Extract the (x, y) coordinate from the center of the cell holding the provided text.  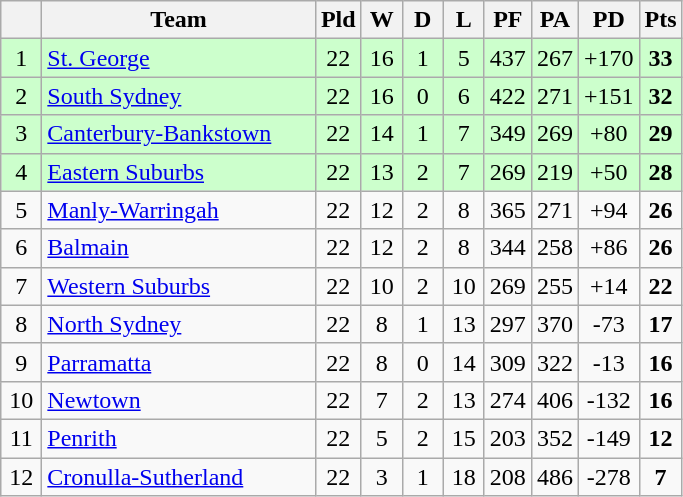
Parramatta (179, 362)
Eastern Suburbs (179, 172)
+151 (608, 96)
Cronulla-Sutherland (179, 477)
Newtown (179, 400)
-13 (608, 362)
33 (660, 58)
PD (608, 20)
29 (660, 134)
Balmain (179, 248)
+170 (608, 58)
South Sydney (179, 96)
W (382, 20)
370 (554, 324)
349 (508, 134)
18 (464, 477)
-278 (608, 477)
Pld (338, 20)
+86 (608, 248)
274 (508, 400)
+50 (608, 172)
32 (660, 96)
365 (508, 210)
203 (508, 438)
255 (554, 286)
L (464, 20)
267 (554, 58)
208 (508, 477)
322 (554, 362)
Team (179, 20)
486 (554, 477)
Western Suburbs (179, 286)
North Sydney (179, 324)
D (422, 20)
422 (508, 96)
17 (660, 324)
297 (508, 324)
-73 (608, 324)
15 (464, 438)
St. George (179, 58)
11 (22, 438)
Manly-Warringah (179, 210)
437 (508, 58)
352 (554, 438)
9 (22, 362)
28 (660, 172)
+14 (608, 286)
PF (508, 20)
258 (554, 248)
406 (554, 400)
309 (508, 362)
219 (554, 172)
PA (554, 20)
-132 (608, 400)
Pts (660, 20)
4 (22, 172)
+80 (608, 134)
344 (508, 248)
-149 (608, 438)
Canterbury-Bankstown (179, 134)
+94 (608, 210)
Penrith (179, 438)
